Determine the (X, Y) coordinate at the center of the cell enclosing the given text.  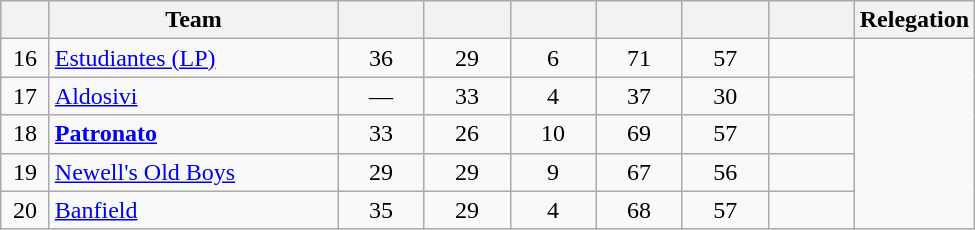
Team (194, 20)
Newell's Old Boys (194, 172)
Banfield (194, 210)
68 (639, 210)
19 (26, 172)
10 (553, 134)
69 (639, 134)
18 (26, 134)
36 (381, 58)
Patronato (194, 134)
Estudiantes (LP) (194, 58)
20 (26, 210)
9 (553, 172)
6 (553, 58)
67 (639, 172)
37 (639, 96)
71 (639, 58)
— (381, 96)
30 (725, 96)
16 (26, 58)
56 (725, 172)
Relegation (914, 20)
17 (26, 96)
26 (467, 134)
Aldosivi (194, 96)
35 (381, 210)
